Pinpoint the cell where the given text exists, returning its [X, Y] midpoint coordinate. 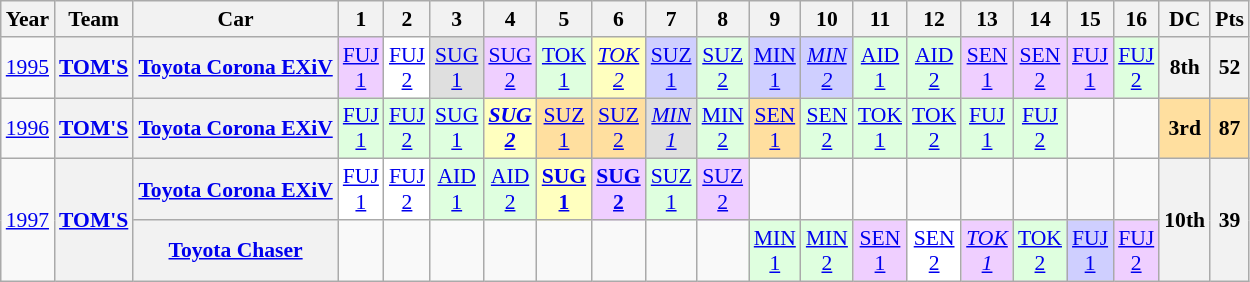
Year [28, 19]
7 [672, 19]
1 [361, 19]
1996 [28, 128]
16 [1136, 19]
9 [775, 19]
5 [564, 19]
4 [510, 19]
52 [1230, 68]
15 [1090, 19]
8th [1184, 68]
Toyota Chaser [235, 250]
10 [827, 19]
12 [934, 19]
3rd [1184, 128]
87 [1230, 128]
10th [1184, 220]
6 [618, 19]
DC [1184, 19]
1995 [28, 68]
13 [987, 19]
14 [1040, 19]
Team [94, 19]
Car [235, 19]
39 [1230, 220]
8 [723, 19]
1997 [28, 220]
3 [456, 19]
11 [880, 19]
2 [407, 19]
Pts [1230, 19]
